Output the [X, Y] coordinate of the center of the cell containing the given text.  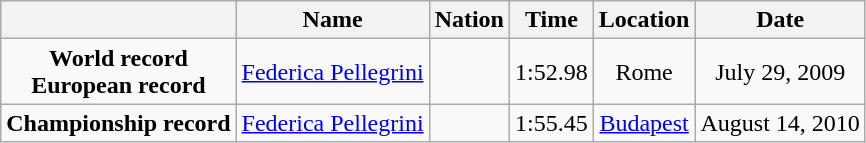
Location [644, 20]
August 14, 2010 [780, 123]
1:52.98 [552, 72]
Nation [469, 20]
1:55.45 [552, 123]
Championship record [118, 123]
Time [552, 20]
Rome [644, 72]
Name [332, 20]
Budapest [644, 123]
Date [780, 20]
July 29, 2009 [780, 72]
World recordEuropean record [118, 72]
